Return the (X, Y) coordinate for the center point of the cell that contains the specified text.  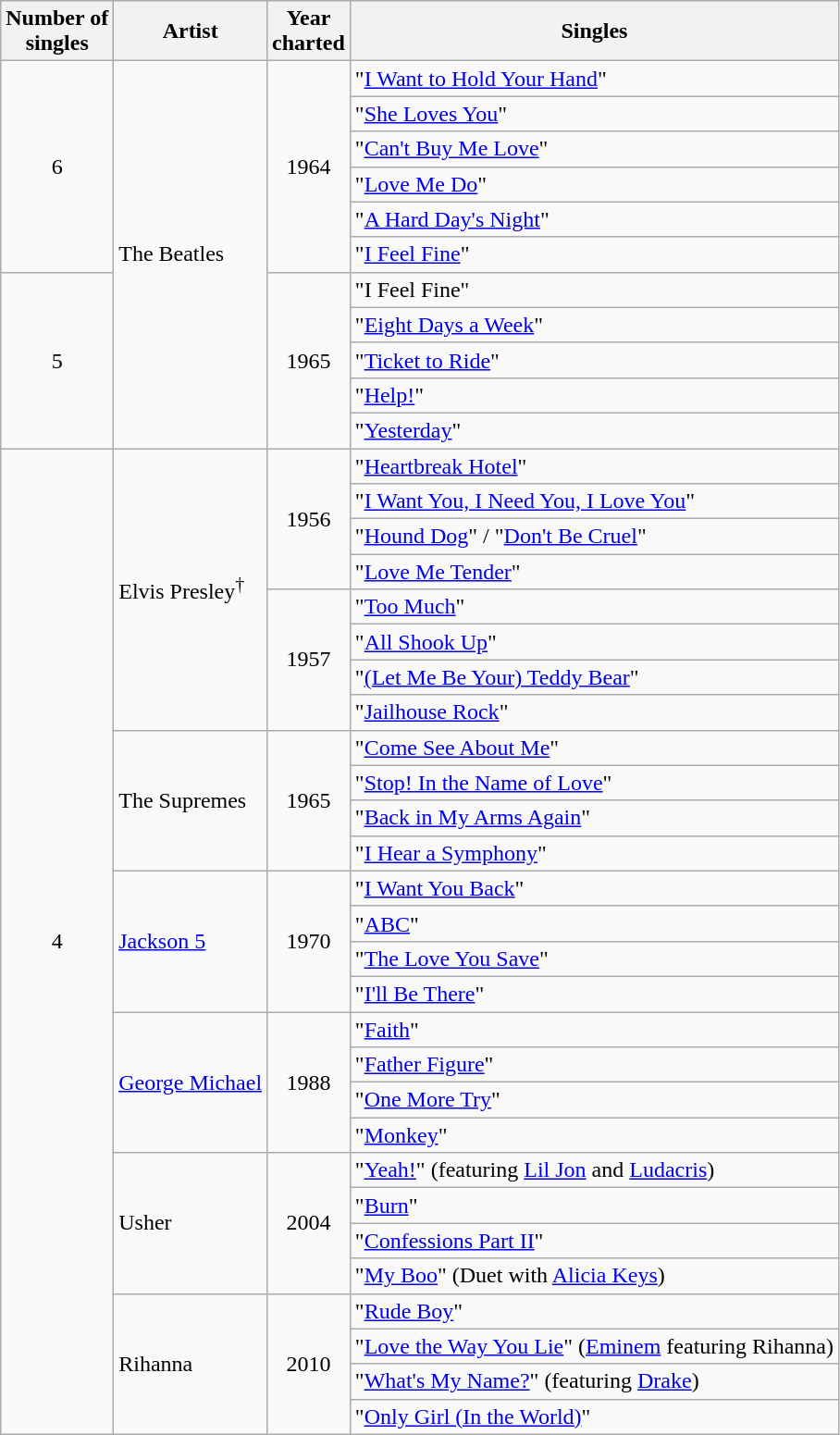
1964 (309, 167)
"ABC" (594, 923)
George Michael (191, 1082)
"Confessions Part II" (594, 1241)
"Can't Buy Me Love" (594, 149)
The Beatles (191, 255)
"Eight Days a Week" (594, 325)
"Come See About Me" (594, 748)
"What's My Name?" (featuring Drake) (594, 1381)
"My Boo" (Duet with Alicia Keys) (594, 1276)
5 (57, 360)
6 (57, 167)
Usher (191, 1223)
Singles (594, 31)
"Help!" (594, 395)
"I Want to Hold Your Hand" (594, 79)
"The Love You Save" (594, 959)
"Faith" (594, 1030)
"A Hard Day's Night" (594, 219)
"Yeah!" (featuring Lil Jon and Ludacris) (594, 1170)
"Heartbreak Hotel" (594, 465)
"Too Much" (594, 607)
"Love Me Do" (594, 184)
Artist (191, 31)
"One More Try" (594, 1100)
2004 (309, 1223)
"I'll Be There" (594, 994)
"Jailhouse Rock" (594, 712)
"I Want You, I Need You, I Love You" (594, 501)
"Burn" (594, 1206)
"Rude Boy" (594, 1311)
"Only Girl (In the World)" (594, 1416)
1957 (309, 660)
2010 (309, 1364)
"I Want You Back" (594, 888)
"Hound Dog" / "Don't Be Cruel" (594, 537)
1956 (309, 518)
1970 (309, 941)
"Stop! In the Name of Love" (594, 783)
"She Loves You" (594, 114)
"Back in My Arms Again" (594, 818)
4 (57, 941)
"Love the Way You Lie" (Eminem featuring Rihanna) (594, 1346)
Jackson 5 (191, 941)
"Ticket to Ride" (594, 360)
"All Shook Up" (594, 642)
Rihanna (191, 1364)
Elvis Presley† (191, 588)
"I Hear a Symphony" (594, 853)
"(Let Me Be Your) Teddy Bear" (594, 677)
Number ofsingles (57, 31)
The Supremes (191, 800)
"Love Me Tender" (594, 572)
"Monkey" (594, 1135)
"Father Figure" (594, 1065)
1988 (309, 1082)
Yearcharted (309, 31)
"Yesterday" (594, 430)
